Locate the cell with the specified text and output its [x, y] center coordinate. 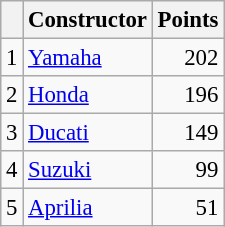
149 [188, 133]
Yamaha [88, 58]
196 [188, 95]
5 [12, 208]
Honda [88, 95]
4 [12, 170]
1 [12, 58]
Aprilia [88, 208]
Ducati [88, 133]
Points [188, 20]
Suzuki [88, 170]
51 [188, 208]
3 [12, 133]
202 [188, 58]
99 [188, 170]
2 [12, 95]
Constructor [88, 20]
